Provide the (X, Y) coordinate of the cell's center where the given text is located.  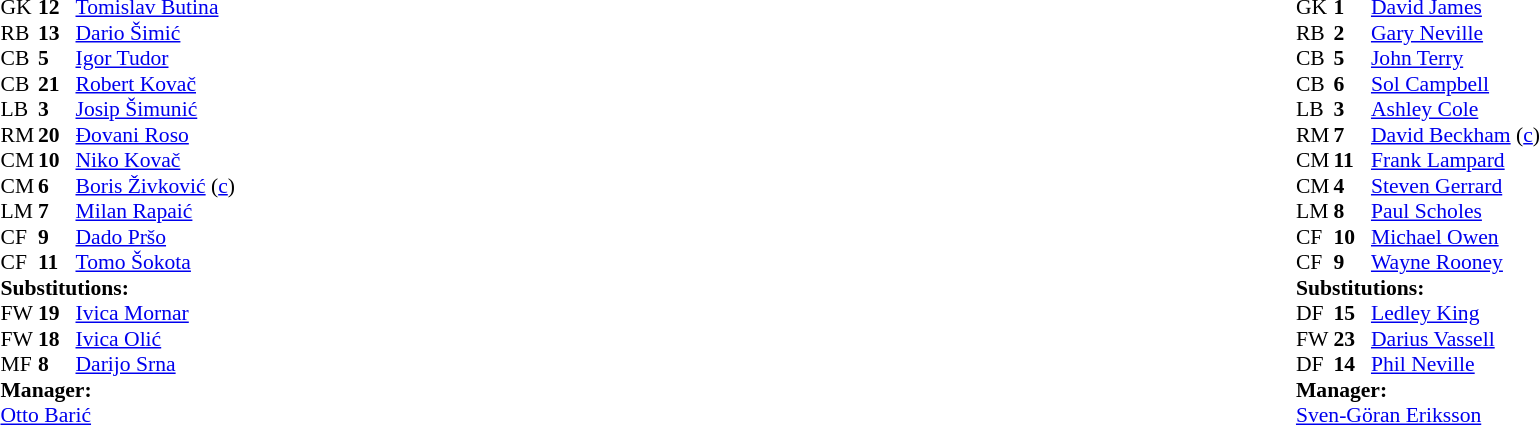
Boris Živković (c) (156, 186)
Substitutions: (117, 288)
23 (1352, 339)
Tomo Šokota (156, 263)
Darijo Srna (156, 365)
Ivica Olić (156, 339)
MF (19, 365)
4 (1352, 186)
13 (57, 33)
Robert Kovač (156, 84)
Dado Pršo (156, 237)
Ivica Mornar (156, 313)
Niko Kovač (156, 161)
15 (1352, 313)
19 (57, 313)
Dario Šimić (156, 33)
Josip Šimunić (156, 109)
14 (1352, 365)
Milan Rapaić (156, 211)
Manager: (117, 390)
Igor Tudor (156, 59)
21 (57, 84)
2 (1352, 33)
20 (57, 135)
Đovani Roso (156, 135)
18 (57, 339)
